Pinpoint the cell where the given text exists, returning its (x, y) midpoint coordinate. 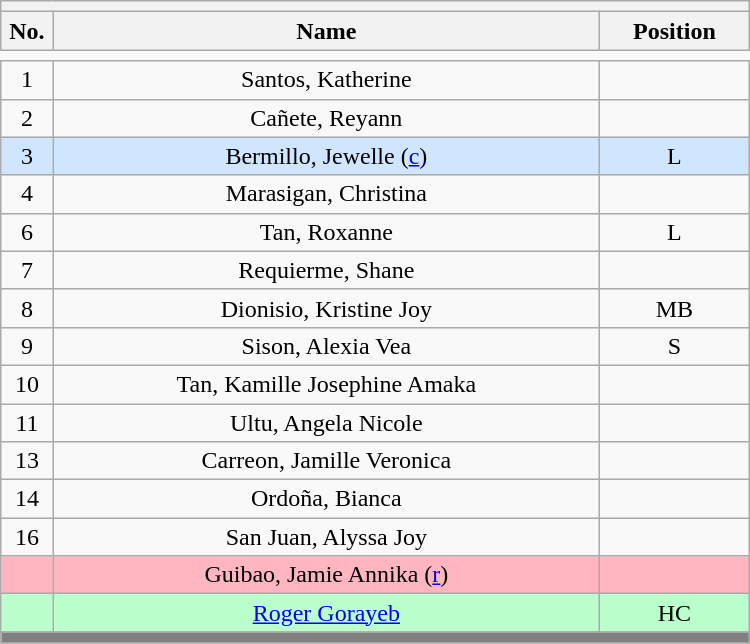
S (675, 346)
Santos, Katherine (326, 80)
San Juan, Alyssa Joy (326, 537)
13 (27, 461)
11 (27, 423)
6 (27, 232)
Roger Gorayeb (326, 613)
7 (27, 270)
Carreon, Jamille Veronica (326, 461)
4 (27, 194)
Tan, Kamille Josephine Amaka (326, 384)
Sison, Alexia Vea (326, 346)
1 (27, 80)
No. (27, 31)
Marasigan, Christina (326, 194)
3 (27, 156)
Ultu, Angela Nicole (326, 423)
2 (27, 118)
8 (27, 308)
Requierme, Shane (326, 270)
Cañete, Reyann (326, 118)
Ordoña, Bianca (326, 499)
Tan, Roxanne (326, 232)
Dionisio, Kristine Joy (326, 308)
Name (326, 31)
10 (27, 384)
Position (675, 31)
MB (675, 308)
Bermillo, Jewelle (c) (326, 156)
14 (27, 499)
HC (675, 613)
Guibao, Jamie Annika (r) (326, 575)
9 (27, 346)
16 (27, 537)
